Provide the [X, Y] coordinate of the cell's center where the given text is located.  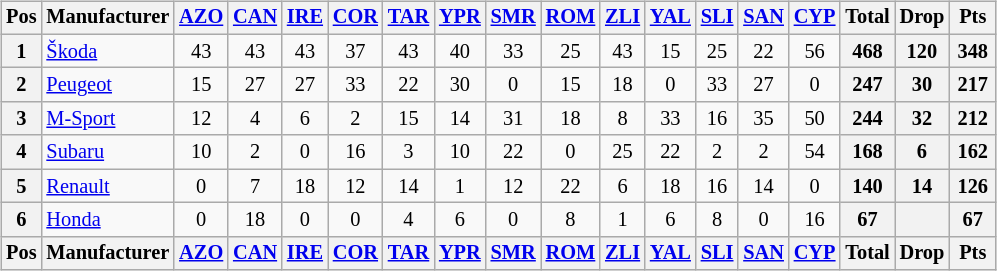
348 [972, 51]
Škoda [108, 51]
56 [815, 51]
Honda [108, 220]
40 [460, 51]
35 [763, 119]
168 [867, 152]
120 [922, 51]
Subaru [108, 152]
7 [255, 186]
Peugeot [108, 85]
162 [972, 152]
50 [815, 119]
M-Sport [108, 119]
468 [867, 51]
126 [972, 186]
54 [815, 152]
Renault [108, 186]
244 [867, 119]
5 [21, 186]
217 [972, 85]
37 [356, 51]
32 [922, 119]
247 [867, 85]
31 [514, 119]
140 [867, 186]
212 [972, 119]
